Output the (X, Y) coordinate of the center of the cell containing the given text.  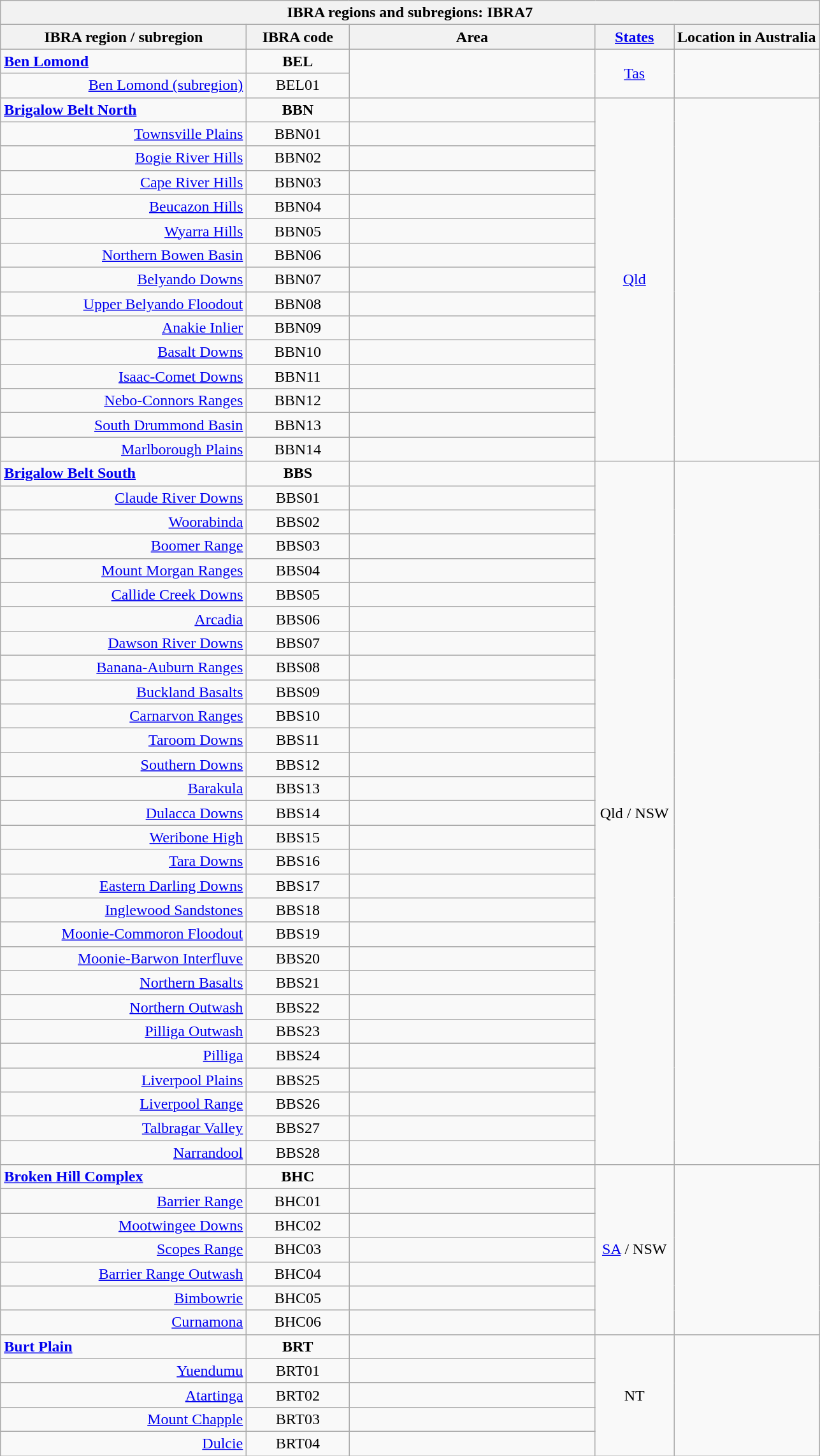
Dulacca Downs (124, 813)
BBN09 (298, 328)
BBS18 (298, 910)
South Drummond Basin (124, 425)
BHC04 (298, 1274)
Woorabinda (124, 522)
BBS16 (298, 861)
BBN08 (298, 304)
BRT (298, 1346)
BHC (298, 1177)
BBS22 (298, 1007)
BBS28 (298, 1153)
Broken Hill Complex (124, 1177)
BBS20 (298, 958)
Boomer Range (124, 546)
Pilliga (124, 1055)
Mount Chapple (124, 1419)
Northern Basalts (124, 983)
BHC03 (298, 1250)
Claude River Downs (124, 498)
Isaac-Comet Downs (124, 377)
States (635, 37)
Narrandool (124, 1153)
SA / NSW (635, 1250)
Inglewood Sandstones (124, 910)
BBS03 (298, 546)
BHC01 (298, 1201)
BBS19 (298, 934)
Tara Downs (124, 861)
Area (472, 37)
BBS17 (298, 886)
BBN10 (298, 352)
Upper Belyando Floodout (124, 304)
Townsville Plains (124, 134)
BBS01 (298, 498)
Marlborough Plains (124, 449)
Moonie-Barwon Interfluve (124, 958)
BBS24 (298, 1055)
BBN03 (298, 182)
Wyarra Hills (124, 231)
Northern Bowen Basin (124, 255)
BBS (298, 473)
Atartinga (124, 1395)
Beucazon Hills (124, 206)
BBS05 (298, 595)
BBS11 (298, 740)
Barrier Range Outwash (124, 1274)
Talbragar Valley (124, 1128)
BBS15 (298, 837)
Moonie-Commoron Floodout (124, 934)
BBS07 (298, 643)
Brigalow Belt North (124, 110)
Ben Lomond (subregion) (124, 85)
Arcadia (124, 619)
Carnarvon Ranges (124, 716)
BRT02 (298, 1395)
Barakula (124, 789)
BBN (298, 110)
BBS10 (298, 716)
BBS08 (298, 667)
BHC02 (298, 1225)
BEL (298, 61)
BBS26 (298, 1104)
Scopes Range (124, 1250)
BBN07 (298, 279)
Southern Downs (124, 765)
BBN02 (298, 158)
BBN11 (298, 377)
Tas (635, 73)
IBRA region / subregion (124, 37)
BHC05 (298, 1298)
BBS23 (298, 1031)
BBS25 (298, 1080)
Brigalow Belt South (124, 473)
Weribone High (124, 837)
Yuendumu (124, 1371)
Anakie Inlier (124, 328)
BRT04 (298, 1443)
BRT03 (298, 1419)
Pilliga Outwash (124, 1031)
BBS06 (298, 619)
Cape River Hills (124, 182)
BBN12 (298, 401)
Ben Lomond (124, 61)
Location in Australia (747, 37)
Mount Morgan Ranges (124, 570)
BBS02 (298, 522)
Eastern Darling Downs (124, 886)
BBN04 (298, 206)
Dawson River Downs (124, 643)
BBN14 (298, 449)
Burt Plain (124, 1346)
Buckland Basalts (124, 691)
Taroom Downs (124, 740)
Banana-Auburn Ranges (124, 667)
Bogie River Hills (124, 158)
BBN13 (298, 425)
BBN06 (298, 255)
BBS12 (298, 765)
Basalt Downs (124, 352)
BBS21 (298, 983)
BHC06 (298, 1322)
Qld (635, 279)
Curnamona (124, 1322)
Barrier Range (124, 1201)
Bimbowrie (124, 1298)
BBS09 (298, 691)
BBS14 (298, 813)
BBS27 (298, 1128)
Liverpool Range (124, 1104)
Qld / NSW (635, 813)
Mootwingee Downs (124, 1225)
Belyando Downs (124, 279)
IBRA regions and subregions: IBRA7 (410, 13)
NT (635, 1395)
BBN05 (298, 231)
BBS04 (298, 570)
IBRA code (298, 37)
Liverpool Plains (124, 1080)
Dulcie (124, 1443)
Nebo-Connors Ranges (124, 401)
Northern Outwash (124, 1007)
BBS13 (298, 789)
Callide Creek Downs (124, 595)
BRT01 (298, 1371)
BBN01 (298, 134)
BEL01 (298, 85)
